Search for the cell housing the specified text and yield its [X, Y] center coordinate. 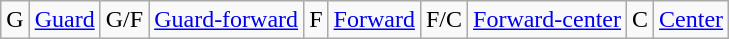
Forward [374, 20]
C [640, 20]
Guard [64, 20]
F/C [444, 20]
G/F [124, 20]
G [15, 20]
Center [692, 20]
Guard-forward [226, 20]
F [316, 20]
Forward-center [548, 20]
